Return (x, y) of the center of cell containing provided text 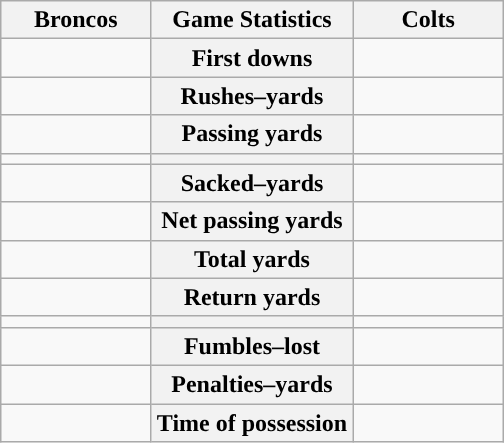
Time of possession (252, 423)
Rushes–yards (252, 96)
Game Statistics (252, 20)
First downs (252, 58)
Sacked–yards (252, 183)
Penalties–yards (252, 384)
Colts (428, 20)
Passing yards (252, 134)
Broncos (76, 20)
Fumbles–lost (252, 346)
Return yards (252, 297)
Net passing yards (252, 221)
Total yards (252, 259)
